Detect which cell encompasses the target text, then output its [X, Y] center coordinate. 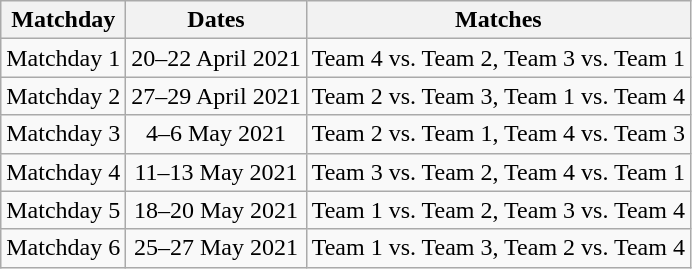
Matchday 1 [64, 58]
11–13 May 2021 [216, 172]
Matchday 5 [64, 210]
4–6 May 2021 [216, 134]
Team 2 vs. Team 3, Team 1 vs. Team 4 [498, 96]
Team 4 vs. Team 2, Team 3 vs. Team 1 [498, 58]
Team 2 vs. Team 1, Team 4 vs. Team 3 [498, 134]
Matches [498, 20]
Team 1 vs. Team 3, Team 2 vs. Team 4 [498, 248]
Team 3 vs. Team 2, Team 4 vs. Team 1 [498, 172]
Matchday [64, 20]
Matchday 3 [64, 134]
18–20 May 2021 [216, 210]
Matchday 2 [64, 96]
25–27 May 2021 [216, 248]
Matchday 4 [64, 172]
Matchday 6 [64, 248]
Dates [216, 20]
20–22 April 2021 [216, 58]
27–29 April 2021 [216, 96]
Team 1 vs. Team 2, Team 3 vs. Team 4 [498, 210]
